Capture the cell that displays the provided text and extract its [X, Y] central coordinate. 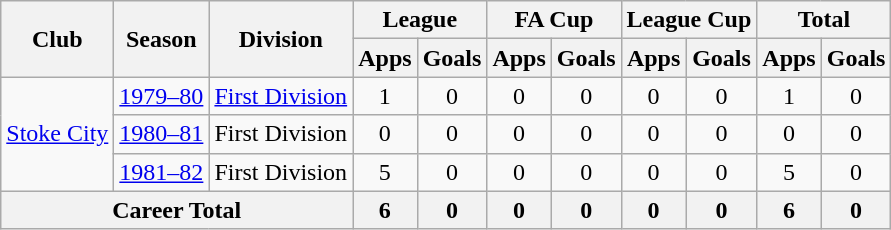
Season [162, 39]
Career Total [177, 210]
1981–82 [162, 172]
Club [58, 39]
League Cup [689, 20]
Division [281, 39]
Total [824, 20]
League [420, 20]
1980–81 [162, 134]
1979–80 [162, 96]
Stoke City [58, 134]
FA Cup [554, 20]
